Output the (X, Y) coordinate of the center of the cell containing the given text.  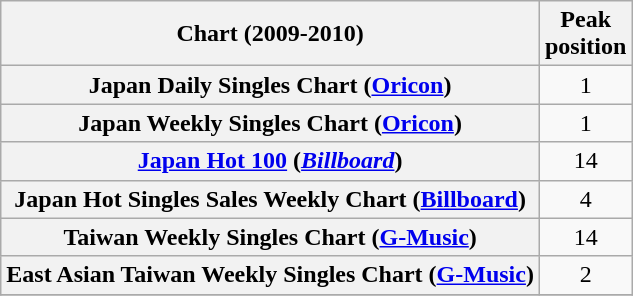
Taiwan Weekly Singles Chart (G-Music) (270, 237)
Japan Hot 100 (Billboard) (270, 161)
Japan Weekly Singles Chart (Oricon) (270, 123)
Japan Hot Singles Sales Weekly Chart (Billboard) (270, 199)
2 (585, 275)
Peakposition (585, 34)
East Asian Taiwan Weekly Singles Chart (G-Music) (270, 275)
Chart (2009-2010) (270, 34)
Japan Daily Singles Chart (Oricon) (270, 85)
4 (585, 199)
